For the text-containing cell, return its midpoint in [x, y] coordinate format. 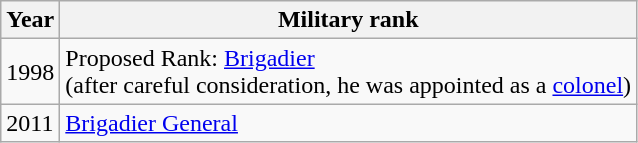
2011 [30, 123]
Proposed Rank: Brigadier (after careful consideration, he was appointed as a colonel) [348, 72]
Year [30, 20]
Military rank [348, 20]
Brigadier General [348, 123]
1998 [30, 72]
